Scan for the cell matching the given text and deliver its (X, Y) coordinate at center. 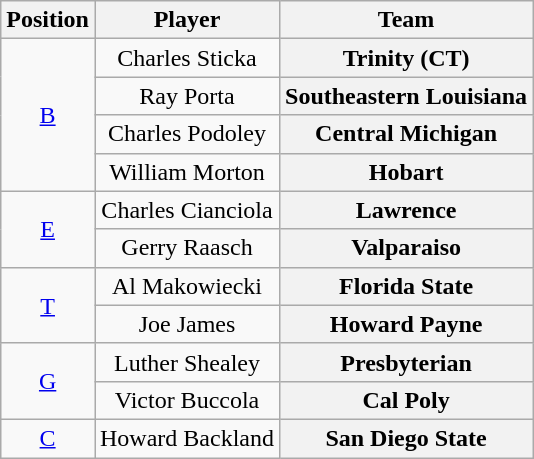
Player (186, 20)
E (48, 229)
C (48, 438)
B (48, 115)
Ray Porta (186, 96)
San Diego State (406, 438)
William Morton (186, 172)
Hobart (406, 172)
Trinity (CT) (406, 58)
T (48, 305)
Position (48, 20)
Cal Poly (406, 400)
Southeastern Louisiana (406, 96)
Gerry Raasch (186, 248)
Valparaiso (406, 248)
Charles Sticka (186, 58)
Luther Shealey (186, 362)
Howard Payne (406, 324)
Charles Cianciola (186, 210)
Presbyterian (406, 362)
Victor Buccola (186, 400)
Florida State (406, 286)
Team (406, 20)
Al Makowiecki (186, 286)
Joe James (186, 324)
G (48, 381)
Lawrence (406, 210)
Howard Backland (186, 438)
Charles Podoley (186, 134)
Central Michigan (406, 134)
